Provide the [X, Y] coordinate of the cell's center where the given text is located.  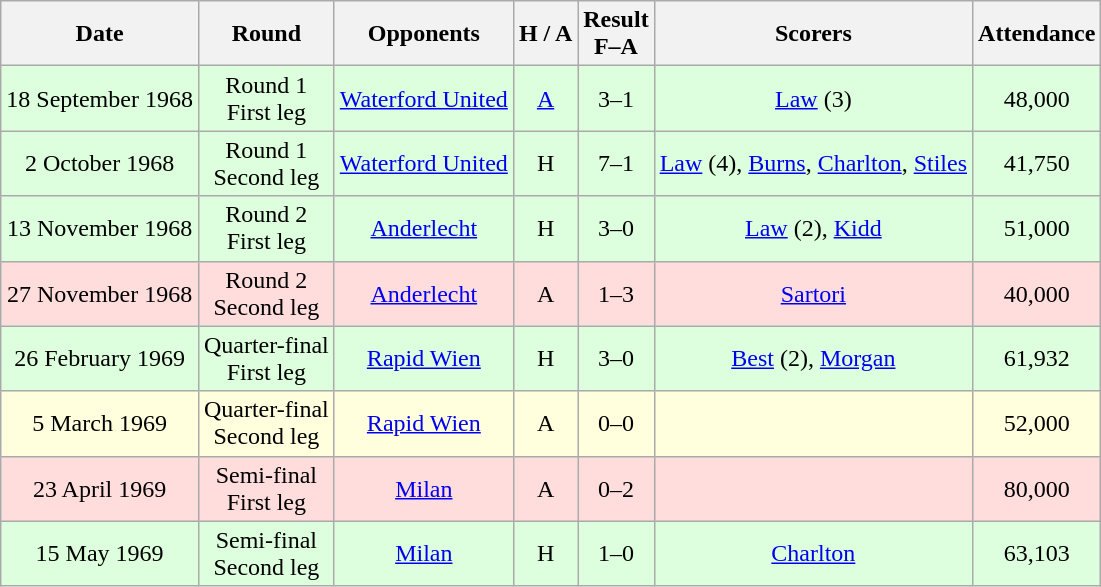
18 September 1968 [100, 98]
Opponents [424, 34]
63,103 [1037, 554]
ResultF–A [616, 34]
52,000 [1037, 424]
Round 1Second leg [266, 164]
Quarter-finalFirst leg [266, 358]
41,750 [1037, 164]
5 March 1969 [100, 424]
Round 2Second leg [266, 294]
1–3 [616, 294]
3–1 [616, 98]
51,000 [1037, 228]
1–0 [616, 554]
Quarter-finalSecond leg [266, 424]
Semi-finalFirst leg [266, 488]
0–2 [616, 488]
Charlton [813, 554]
15 May 1969 [100, 554]
13 November 1968 [100, 228]
26 February 1969 [100, 358]
Round 2First leg [266, 228]
Date [100, 34]
2 October 1968 [100, 164]
Scorers [813, 34]
Law (2), Kidd [813, 228]
61,932 [1037, 358]
Sartori [813, 294]
H / A [545, 34]
40,000 [1037, 294]
Round 1First leg [266, 98]
7–1 [616, 164]
Law (4), Burns, Charlton, Stiles [813, 164]
Best (2), Morgan [813, 358]
Round [266, 34]
48,000 [1037, 98]
Semi-finalSecond leg [266, 554]
Law (3) [813, 98]
Attendance [1037, 34]
23 April 1969 [100, 488]
0–0 [616, 424]
80,000 [1037, 488]
27 November 1968 [100, 294]
